Search for the cell housing the specified text and yield its (x, y) center coordinate. 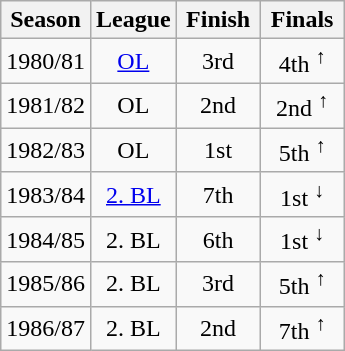
League (133, 20)
4th ↑ (302, 62)
1980/81 (46, 62)
6th (218, 240)
1982/83 (46, 150)
1985/86 (46, 284)
1983/84 (46, 194)
1986/87 (46, 328)
1st (218, 150)
2nd ↑ (302, 106)
7th (218, 194)
Finals (302, 20)
Finish (218, 20)
7th ↑ (302, 328)
Season (46, 20)
1981/82 (46, 106)
1984/85 (46, 240)
